Find where the given text appears and provide that cell's center as [x, y] coordinate. 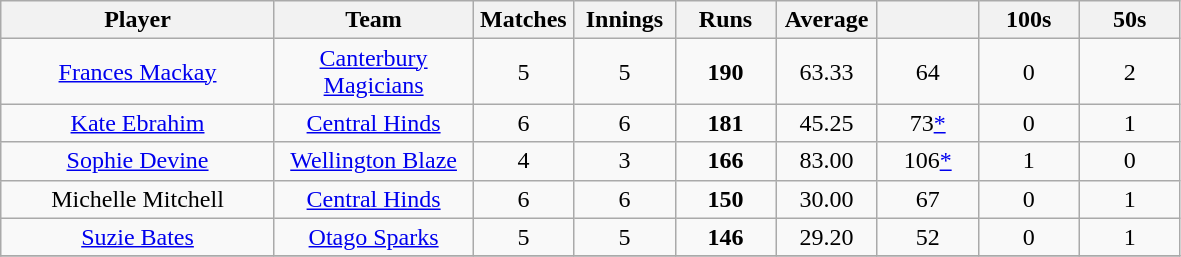
4 [524, 161]
3 [624, 161]
190 [726, 72]
Michelle Mitchell [138, 199]
100s [1028, 20]
52 [928, 237]
45.25 [826, 123]
Frances Mackay [138, 72]
50s [1130, 20]
30.00 [826, 199]
146 [726, 237]
Otago Sparks [374, 237]
166 [726, 161]
Average [826, 20]
Suzie Bates [138, 237]
150 [726, 199]
Sophie Devine [138, 161]
Wellington Blaze [374, 161]
Kate Ebrahim [138, 123]
2 [1130, 72]
73* [928, 123]
63.33 [826, 72]
64 [928, 72]
Matches [524, 20]
106* [928, 161]
181 [726, 123]
83.00 [826, 161]
29.20 [826, 237]
Team [374, 20]
Canterbury Magicians [374, 72]
Player [138, 20]
67 [928, 199]
Innings [624, 20]
Runs [726, 20]
